From the cell containing the given text, extract its center point as (x, y) coordinate. 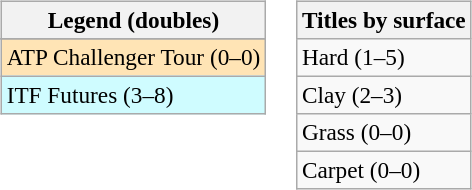
Carpet (0–0) (384, 171)
Grass (0–0) (384, 133)
ITF Futures (3–8) (133, 95)
Legend (doubles) (133, 20)
Clay (2–3) (384, 95)
ATP Challenger Tour (0–0) (133, 57)
Hard (1–5) (384, 57)
Titles by surface (384, 20)
